Output the [X, Y] coordinate of the center of the cell containing the given text.  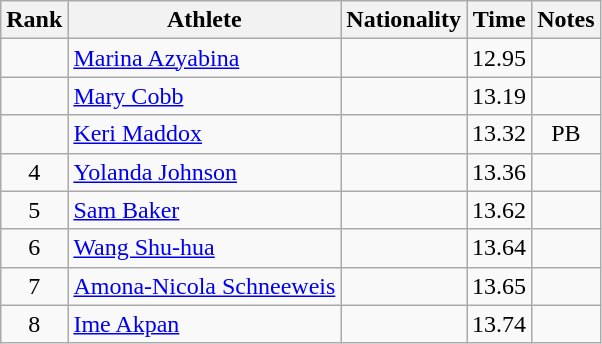
Keri Maddox [204, 134]
13.32 [500, 134]
Nationality [404, 20]
12.95 [500, 58]
13.64 [500, 248]
Athlete [204, 20]
Yolanda Johnson [204, 172]
13.62 [500, 210]
Sam Baker [204, 210]
Wang Shu-hua [204, 248]
Marina Azyabina [204, 58]
6 [34, 248]
Notes [566, 20]
7 [34, 286]
Ime Akpan [204, 324]
13.74 [500, 324]
Mary Cobb [204, 96]
Amona-Nicola Schneeweis [204, 286]
13.19 [500, 96]
Rank [34, 20]
5 [34, 210]
PB [566, 134]
13.65 [500, 286]
4 [34, 172]
Time [500, 20]
13.36 [500, 172]
8 [34, 324]
